From the cell containing the given text, extract its center point as (x, y) coordinate. 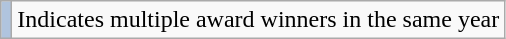
Indicates multiple award winners in the same year (258, 20)
